For the text-containing cell, return its midpoint in (X, Y) coordinate format. 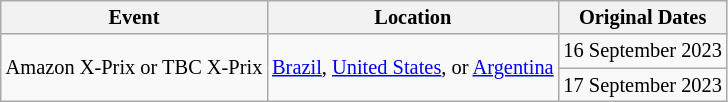
Original Dates (643, 17)
16 September 2023 (643, 51)
Event (134, 17)
Location (412, 17)
Brazil, United States, or Argentina (412, 68)
17 September 2023 (643, 85)
Amazon X-Prix or TBC X-Prix (134, 68)
